For the text-containing cell, return its midpoint in [X, Y] coordinate format. 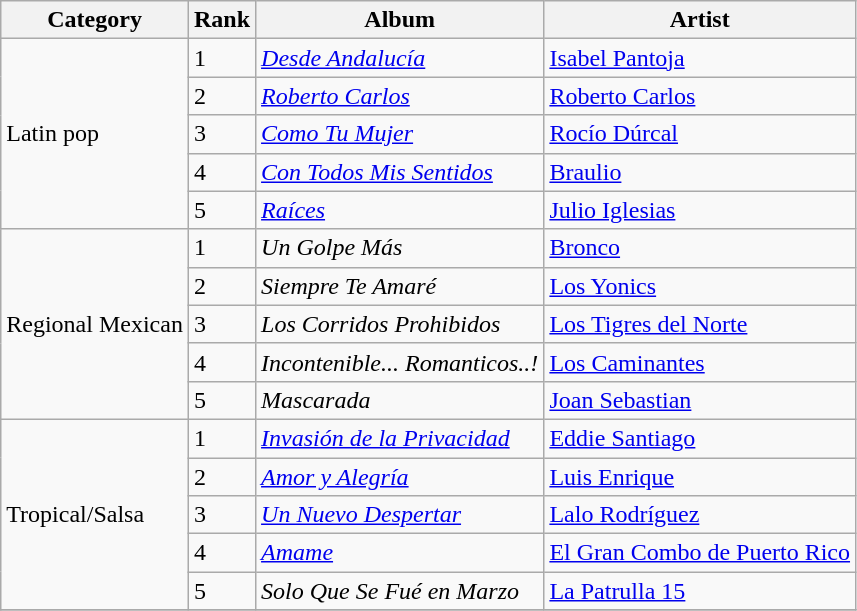
Artist [700, 20]
Braulio [700, 172]
Como Tu Mujer [400, 134]
Lalo Rodríguez [700, 515]
Un Nuevo Despertar [400, 515]
Mascarada [400, 400]
Luis Enrique [700, 477]
Los Tigres del Norte [700, 324]
Bronco [700, 248]
La Patrulla 15 [700, 591]
Tropical/Salsa [95, 514]
Los Corridos Prohibidos [400, 324]
Rank [222, 20]
Julio Iglesias [700, 210]
Amor y Alegría [400, 477]
Latin pop [95, 134]
Isabel Pantoja [700, 58]
Siempre Te Amaré [400, 286]
Los Caminantes [700, 362]
Los Yonics [700, 286]
Solo Que Se Fué en Marzo [400, 591]
Desde Andalucía [400, 58]
Eddie Santiago [700, 438]
Album [400, 20]
Joan Sebastian [700, 400]
Regional Mexican [95, 324]
Un Golpe Más [400, 248]
El Gran Combo de Puerto Rico [700, 553]
Invasión de la Privacidad [400, 438]
Category [95, 20]
Incontenible... Romanticos..! [400, 362]
Con Todos Mis Sentidos [400, 172]
Raíces [400, 210]
Amame [400, 553]
Rocío Dúrcal [700, 134]
